For the text-containing cell, return its midpoint in [X, Y] coordinate format. 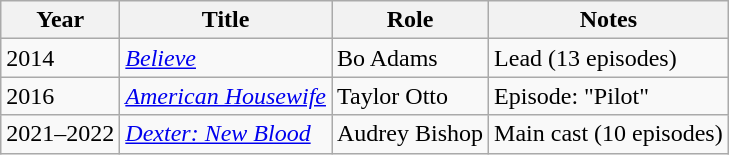
Episode: "Pilot" [609, 96]
Role [410, 20]
Main cast (10 episodes) [609, 134]
Bo Adams [410, 58]
Audrey Bishop [410, 134]
American Housewife [226, 96]
2014 [60, 58]
Year [60, 20]
2016 [60, 96]
Notes [609, 20]
2021–2022 [60, 134]
Believe [226, 58]
Title [226, 20]
Dexter: New Blood [226, 134]
Lead (13 episodes) [609, 58]
Taylor Otto [410, 96]
